Search for the cell housing the specified text and yield its (X, Y) center coordinate. 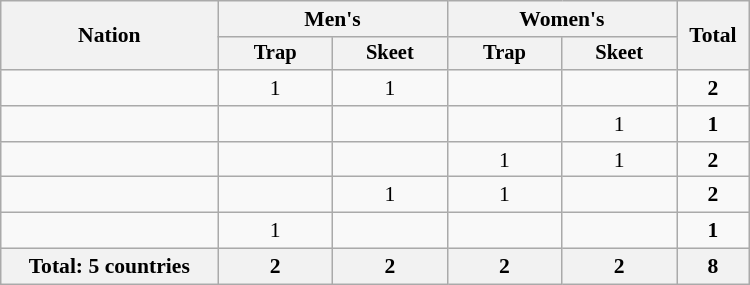
Total (714, 36)
Total: 5 countries (110, 267)
Men's (332, 19)
Nation (110, 36)
Women's (562, 19)
8 (714, 267)
